Output the [X, Y] coordinate of the center of the cell containing the given text.  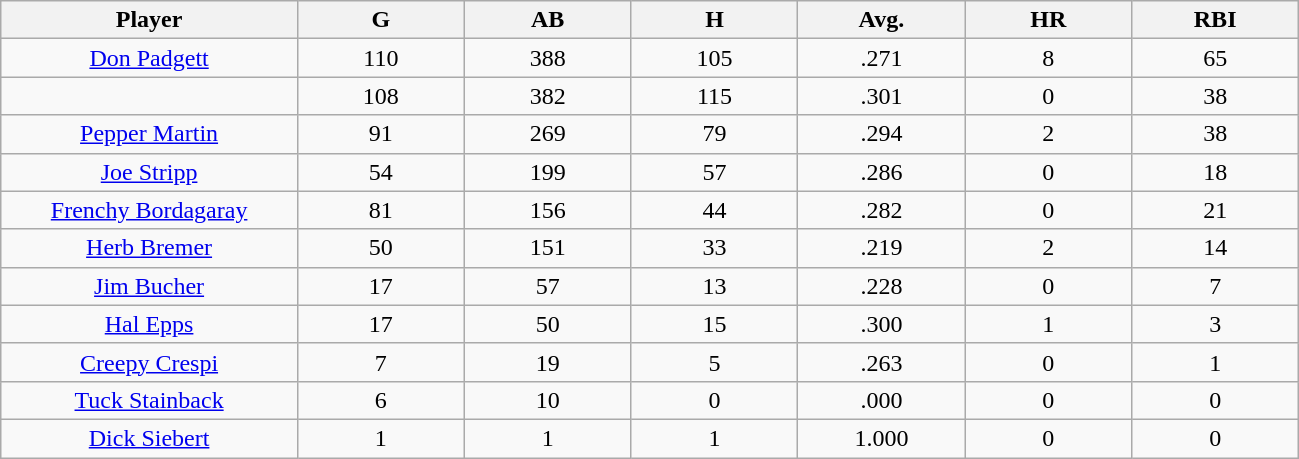
.294 [882, 134]
Dick Siebert [150, 438]
AB [548, 20]
8 [1048, 58]
.300 [882, 324]
.301 [882, 96]
108 [380, 96]
115 [714, 96]
.263 [882, 362]
18 [1216, 172]
Pepper Martin [150, 134]
65 [1216, 58]
Avg. [882, 20]
Player [150, 20]
10 [548, 400]
5 [714, 362]
Frenchy Bordagaray [150, 210]
.228 [882, 286]
81 [380, 210]
Herb Bremer [150, 248]
.286 [882, 172]
388 [548, 58]
Jim Bucher [150, 286]
Tuck Stainback [150, 400]
19 [548, 362]
269 [548, 134]
Creepy Crespi [150, 362]
110 [380, 58]
Don Padgett [150, 58]
13 [714, 286]
91 [380, 134]
382 [548, 96]
199 [548, 172]
H [714, 20]
3 [1216, 324]
Hal Epps [150, 324]
.219 [882, 248]
54 [380, 172]
21 [1216, 210]
33 [714, 248]
G [380, 20]
.282 [882, 210]
RBI [1216, 20]
.271 [882, 58]
1.000 [882, 438]
6 [380, 400]
105 [714, 58]
151 [548, 248]
79 [714, 134]
44 [714, 210]
14 [1216, 248]
.000 [882, 400]
Joe Stripp [150, 172]
156 [548, 210]
15 [714, 324]
HR [1048, 20]
